Output the (X, Y) coordinate of the center of the cell containing the given text.  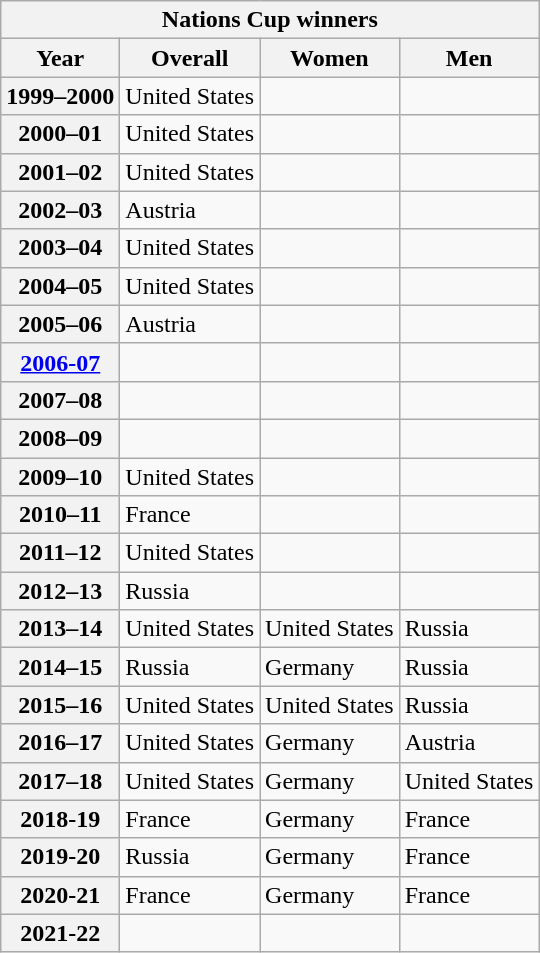
2018-19 (60, 819)
Overall (190, 58)
2006-07 (60, 362)
2007–08 (60, 400)
2013–14 (60, 629)
Year (60, 58)
2001–02 (60, 172)
Women (330, 58)
2005–06 (60, 324)
2015–16 (60, 705)
2014–15 (60, 667)
2021-22 (60, 933)
2004–05 (60, 286)
2011–12 (60, 553)
2008–09 (60, 438)
Nations Cup winners (270, 20)
2003–04 (60, 248)
2010–11 (60, 515)
2002–03 (60, 210)
2009–10 (60, 477)
2019-20 (60, 857)
2020-21 (60, 895)
2016–17 (60, 743)
Men (469, 58)
1999–2000 (60, 96)
2000–01 (60, 134)
2017–18 (60, 781)
2012–13 (60, 591)
